Return [x, y] of the center of cell containing provided text 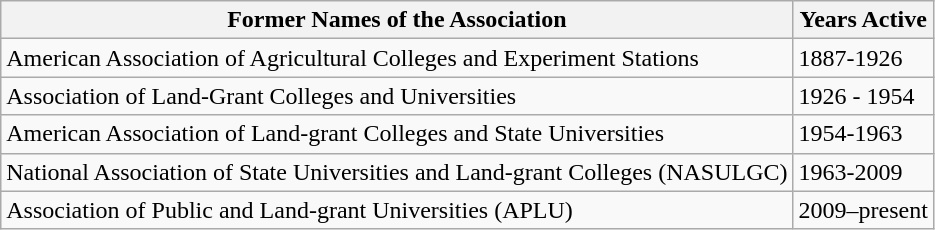
1963-2009 [863, 172]
Former Names of the Association [397, 20]
1954-1963 [863, 134]
Association of Land-Grant Colleges and Universities [397, 96]
1887-1926 [863, 58]
Years Active [863, 20]
American Association of Land-grant Colleges and State Universities [397, 134]
2009–present [863, 210]
1926 - 1954 [863, 96]
American Association of Agricultural Colleges and Experiment Stations [397, 58]
Association of Public and Land-grant Universities (APLU) [397, 210]
National Association of State Universities and Land-grant Colleges (NASULGC) [397, 172]
